Detect which cell encompasses the target text, then output its [x, y] center coordinate. 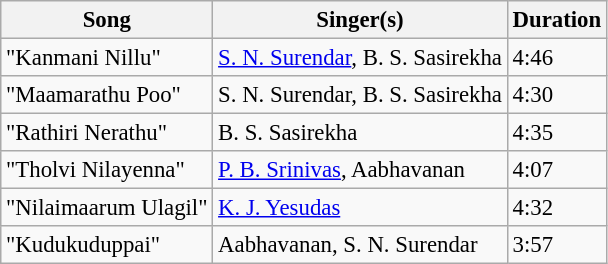
Song [107, 20]
K. J. Yesudas [360, 208]
"Kudukuduppai" [107, 245]
4:30 [556, 95]
"Kanmani Nillu" [107, 58]
"Maamarathu Poo" [107, 95]
"Rathiri Nerathu" [107, 133]
4:07 [556, 170]
4:32 [556, 208]
Singer(s) [360, 20]
"Nilaimaarum Ulagil" [107, 208]
4:46 [556, 58]
Aabhavanan, S. N. Surendar [360, 245]
P. B. Srinivas, Aabhavanan [360, 170]
3:57 [556, 245]
B. S. Sasirekha [360, 133]
"Tholvi Nilayenna" [107, 170]
4:35 [556, 133]
Duration [556, 20]
